Return [x, y] of the center of cell containing provided text 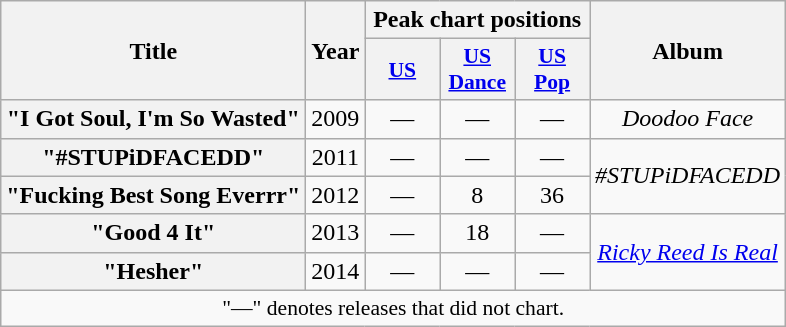
36 [552, 195]
Doodoo Face [688, 119]
"—" denotes releases that did not chart. [394, 308]
2009 [336, 119]
Ricky Reed Is Real [688, 252]
"I Got Soul, I'm So Wasted" [154, 119]
18 [478, 233]
US [402, 70]
"#STUPiDFACEDD" [154, 157]
Album [688, 50]
Title [154, 50]
US Pop [552, 70]
8 [478, 195]
#STUPiDFACEDD [688, 176]
"Hesher" [154, 271]
"Good 4 It" [154, 233]
2013 [336, 233]
Peak chart positions [478, 20]
"Fucking Best Song Everrr" [154, 195]
2012 [336, 195]
US Dance [478, 70]
Year [336, 50]
2014 [336, 271]
2011 [336, 157]
